Locate the cell with the specified text and output its (X, Y) center coordinate. 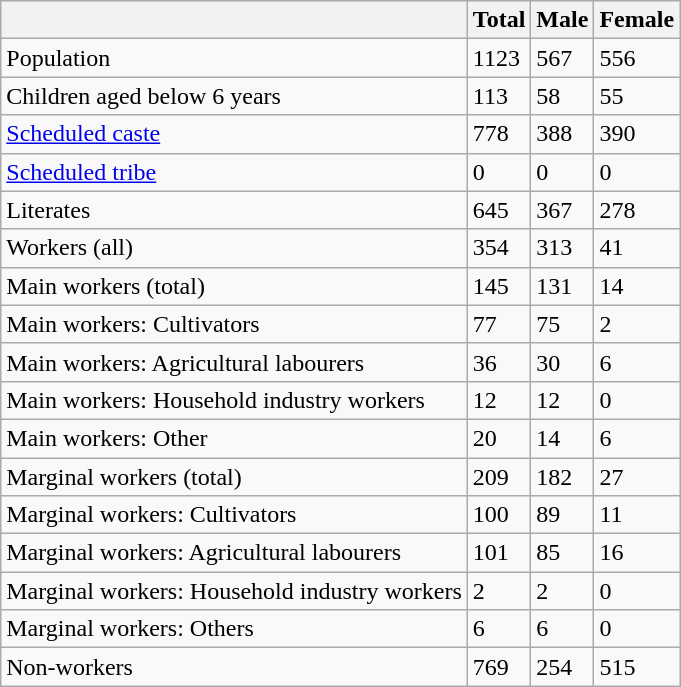
16 (637, 553)
515 (637, 667)
354 (499, 248)
131 (562, 286)
388 (562, 134)
567 (562, 58)
11 (637, 515)
55 (637, 96)
Marginal workers (total) (234, 477)
Main workers: Household industry workers (234, 400)
85 (562, 553)
645 (499, 210)
254 (562, 667)
Scheduled caste (234, 134)
Main workers: Other (234, 438)
278 (637, 210)
1123 (499, 58)
113 (499, 96)
Marginal workers: Cultivators (234, 515)
41 (637, 248)
89 (562, 515)
Children aged below 6 years (234, 96)
Main workers: Cultivators (234, 324)
209 (499, 477)
390 (637, 134)
182 (562, 477)
313 (562, 248)
778 (499, 134)
Population (234, 58)
58 (562, 96)
145 (499, 286)
Male (562, 20)
20 (499, 438)
769 (499, 667)
Workers (all) (234, 248)
36 (499, 362)
75 (562, 324)
556 (637, 58)
Main workers (total) (234, 286)
100 (499, 515)
Marginal workers: Others (234, 629)
Scheduled tribe (234, 172)
Female (637, 20)
Literates (234, 210)
27 (637, 477)
101 (499, 553)
Marginal workers: Agricultural labourers (234, 553)
Total (499, 20)
Main workers: Agricultural labourers (234, 362)
Non-workers (234, 667)
367 (562, 210)
30 (562, 362)
77 (499, 324)
Marginal workers: Household industry workers (234, 591)
